For the text-containing cell, return its midpoint in (x, y) coordinate format. 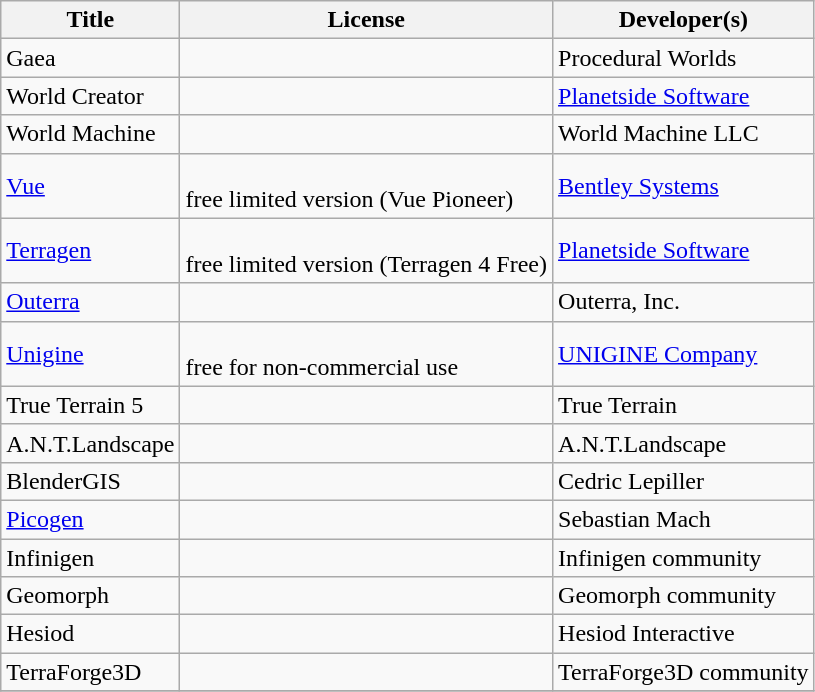
Gaea (90, 58)
World Machine LLC (684, 134)
Vue (90, 186)
Cedric Lepiller (684, 481)
Terragen (90, 250)
Hesiod Interactive (684, 634)
Outerra, Inc. (684, 302)
Geomorph (90, 596)
Infinigen (90, 557)
TerraForge3D community (684, 672)
Unigine (90, 354)
Infinigen community (684, 557)
Sebastian Mach (684, 519)
Developer(s) (684, 20)
True Terrain (684, 405)
Outerra (90, 302)
Hesiod (90, 634)
Picogen (90, 519)
World Creator (90, 96)
Bentley Systems (684, 186)
Title (90, 20)
free for non-commercial use (366, 354)
World Machine (90, 134)
TerraForge3D (90, 672)
License (366, 20)
Geomorph community (684, 596)
UNIGINE Company (684, 354)
Procedural Worlds (684, 58)
free limited version (Terragen 4 Free) (366, 250)
free limited version (Vue Pioneer) (366, 186)
BlenderGIS (90, 481)
True Terrain 5 (90, 405)
